Scan for the cell matching the given text and deliver its [x, y] coordinate at center. 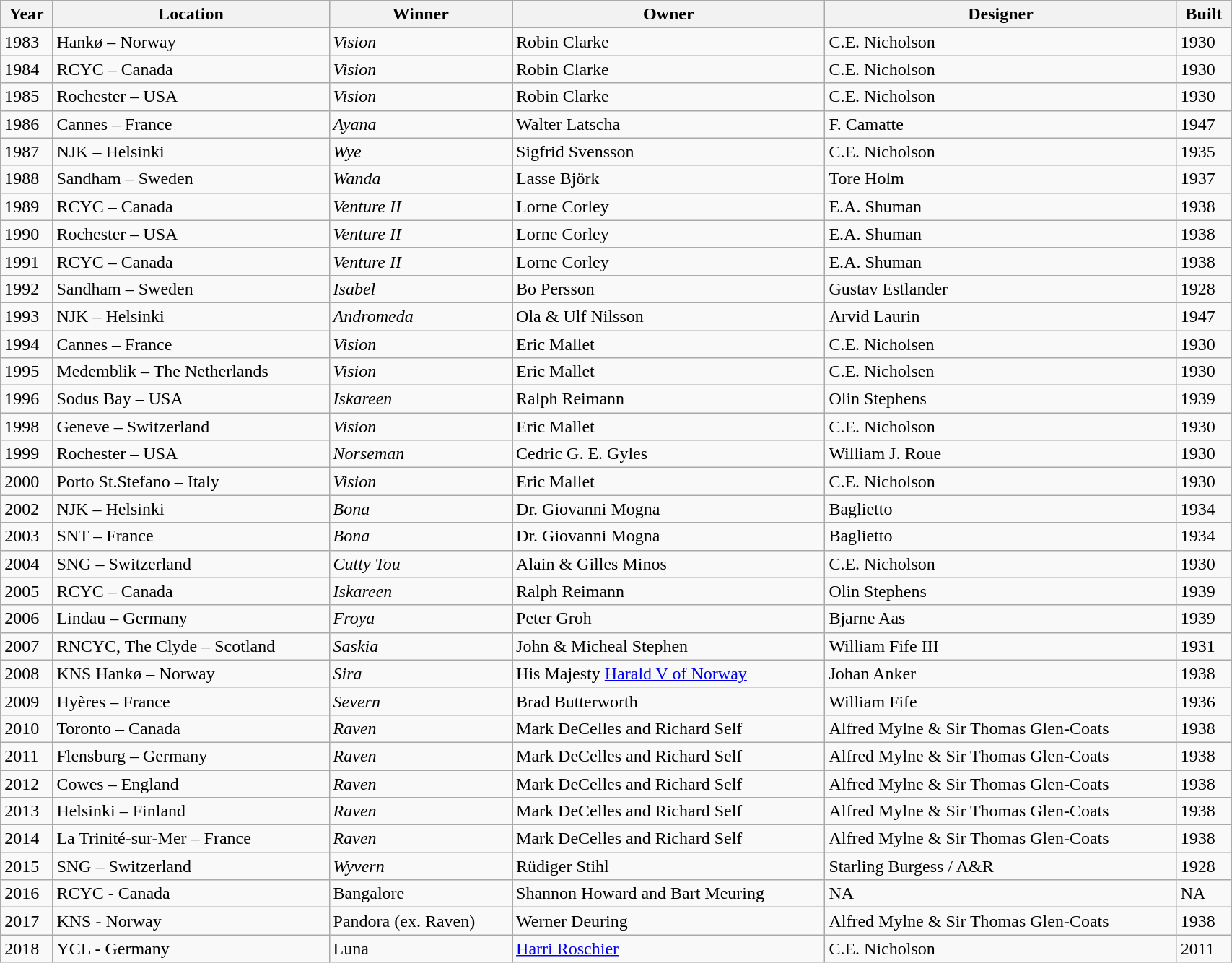
RNCYC, The Clyde – Scotland [191, 646]
Shannon Howard and Bart Meuring [668, 894]
2008 [27, 674]
2017 [27, 921]
Ola & Ulf Nilsson [668, 316]
KNS Hankø – Norway [191, 674]
La Trinité-sur-Mer – France [191, 839]
Bo Persson [668, 289]
Helsinki – Finland [191, 811]
Location [191, 14]
2002 [27, 509]
2000 [27, 481]
Wyvern [420, 866]
1989 [27, 206]
Ayana [420, 124]
Luna [420, 949]
Wanda [420, 179]
SNT – France [191, 536]
Hankø – Norway [191, 42]
Sodus Bay – USA [191, 399]
1937 [1204, 179]
1988 [27, 179]
Lasse Björk [668, 179]
Walter Latscha [668, 124]
2006 [27, 619]
Owner [668, 14]
Toronto – Canada [191, 728]
Starling Burgess / A&R [1000, 866]
KNS - Norway [191, 921]
Severn [420, 701]
1986 [27, 124]
1996 [27, 399]
2009 [27, 701]
Alain & Gilles Minos [668, 564]
Porto St.Stefano – Italy [191, 481]
William J. Roue [1000, 454]
Johan Anker [1000, 674]
Lindau – Germany [191, 619]
Bjarne Aas [1000, 619]
1935 [1204, 152]
William Fife III [1000, 646]
1995 [27, 372]
RCYC - Canada [191, 894]
2014 [27, 839]
John & Micheal Stephen [668, 646]
2013 [27, 811]
Froya [420, 619]
Flensburg – Germany [191, 756]
Isabel [420, 289]
Wye [420, 152]
2018 [27, 949]
Medemblik – The Netherlands [191, 372]
Arvid Laurin [1000, 316]
William Fife [1000, 701]
2012 [27, 783]
2004 [27, 564]
1991 [27, 261]
Sigfrid Svensson [668, 152]
Gustav Estlander [1000, 289]
1990 [27, 234]
1931 [1204, 646]
Werner Deuring [668, 921]
Harri Roschier [668, 949]
1998 [27, 427]
1987 [27, 152]
2007 [27, 646]
Hyères – France [191, 701]
Cowes – England [191, 783]
2010 [27, 728]
His Majesty Harald V of Norway [668, 674]
Peter Groh [668, 619]
1983 [27, 42]
1936 [1204, 701]
Pandora (ex. Raven) [420, 921]
2016 [27, 894]
1984 [27, 69]
Rüdiger Stihl [668, 866]
Sira [420, 674]
2015 [27, 866]
Cedric G. E. Gyles [668, 454]
1999 [27, 454]
Geneve – Switzerland [191, 427]
1985 [27, 97]
YCL - Germany [191, 949]
1992 [27, 289]
Winner [420, 14]
F. Camatte [1000, 124]
Brad Butterworth [668, 701]
Designer [1000, 14]
Year [27, 14]
1994 [27, 344]
1993 [27, 316]
Andromeda [420, 316]
Saskia [420, 646]
2003 [27, 536]
Built [1204, 14]
Cutty Tou [420, 564]
Norseman [420, 454]
Bangalore [420, 894]
2005 [27, 591]
Tore Holm [1000, 179]
